Scan for the cell matching the given text and deliver its [X, Y] coordinate at center. 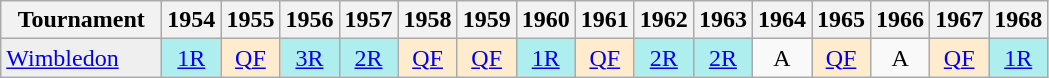
1960 [546, 20]
1962 [664, 20]
1964 [782, 20]
1958 [428, 20]
1955 [250, 20]
3R [310, 58]
1957 [368, 20]
Wimbledon [82, 58]
Tournament [82, 20]
1968 [1018, 20]
1959 [486, 20]
1956 [310, 20]
1961 [604, 20]
1965 [842, 20]
1967 [960, 20]
1966 [900, 20]
1954 [192, 20]
1963 [722, 20]
